For the text-containing cell, return its midpoint in [x, y] coordinate format. 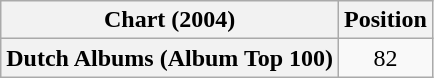
Dutch Albums (Album Top 100) [170, 58]
Position [386, 20]
Chart (2004) [170, 20]
82 [386, 58]
